Scan for the cell matching the given text and deliver its (X, Y) coordinate at center. 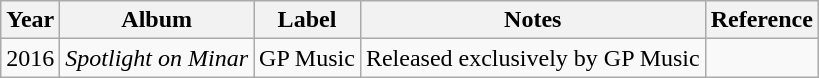
Reference (762, 20)
Label (308, 20)
Notes (532, 20)
Released exclusively by GP Music (532, 58)
2016 (30, 58)
GP Music (308, 58)
Album (157, 20)
Spotlight on Minar (157, 58)
Year (30, 20)
